Pinpoint the cell where the given text exists, returning its (X, Y) midpoint coordinate. 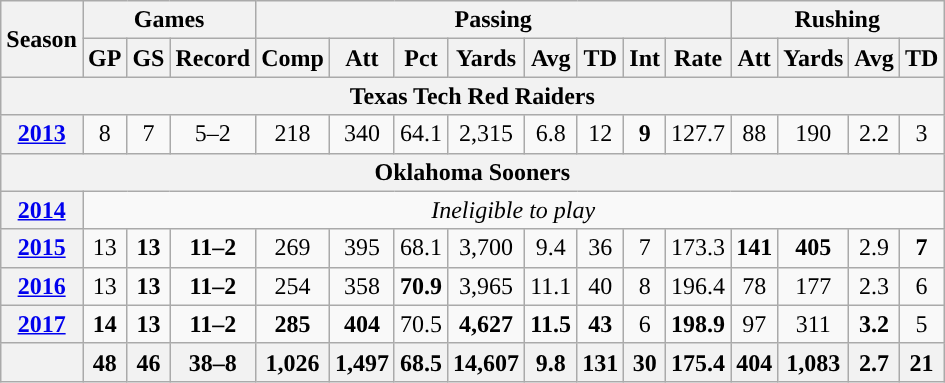
2016 (42, 286)
Rate (698, 58)
43 (600, 324)
88 (754, 134)
9 (645, 134)
97 (754, 324)
21 (921, 362)
196.4 (698, 286)
36 (600, 248)
Oklahoma Sooners (472, 172)
5 (921, 324)
70.5 (420, 324)
175.4 (698, 362)
Record (213, 58)
2.2 (874, 134)
177 (814, 286)
68.1 (420, 248)
3,965 (486, 286)
9.8 (551, 362)
11.5 (551, 324)
Season (42, 39)
311 (814, 324)
2014 (42, 210)
190 (814, 134)
2015 (42, 248)
Pct (420, 58)
285 (293, 324)
5–2 (213, 134)
46 (148, 362)
3.2 (874, 324)
68.5 (420, 362)
78 (754, 286)
70.9 (420, 286)
3 (921, 134)
131 (600, 362)
218 (293, 134)
GS (148, 58)
127.7 (698, 134)
2017 (42, 324)
38–8 (213, 362)
340 (362, 134)
Texas Tech Red Raiders (472, 96)
2.7 (874, 362)
64.1 (420, 134)
30 (645, 362)
1,083 (814, 362)
Ineligible to play (512, 210)
11.1 (551, 286)
1,026 (293, 362)
3,700 (486, 248)
Rushing (838, 20)
14,607 (486, 362)
14 (104, 324)
Games (168, 20)
254 (293, 286)
2013 (42, 134)
GP (104, 58)
405 (814, 248)
2,315 (486, 134)
1,497 (362, 362)
Comp (293, 58)
173.3 (698, 248)
2.3 (874, 286)
198.9 (698, 324)
269 (293, 248)
9.4 (551, 248)
48 (104, 362)
358 (362, 286)
Passing (494, 20)
40 (600, 286)
4,627 (486, 324)
12 (600, 134)
Int (645, 58)
6.8 (551, 134)
395 (362, 248)
2.9 (874, 248)
141 (754, 248)
